For the text-containing cell, return its midpoint in [x, y] coordinate format. 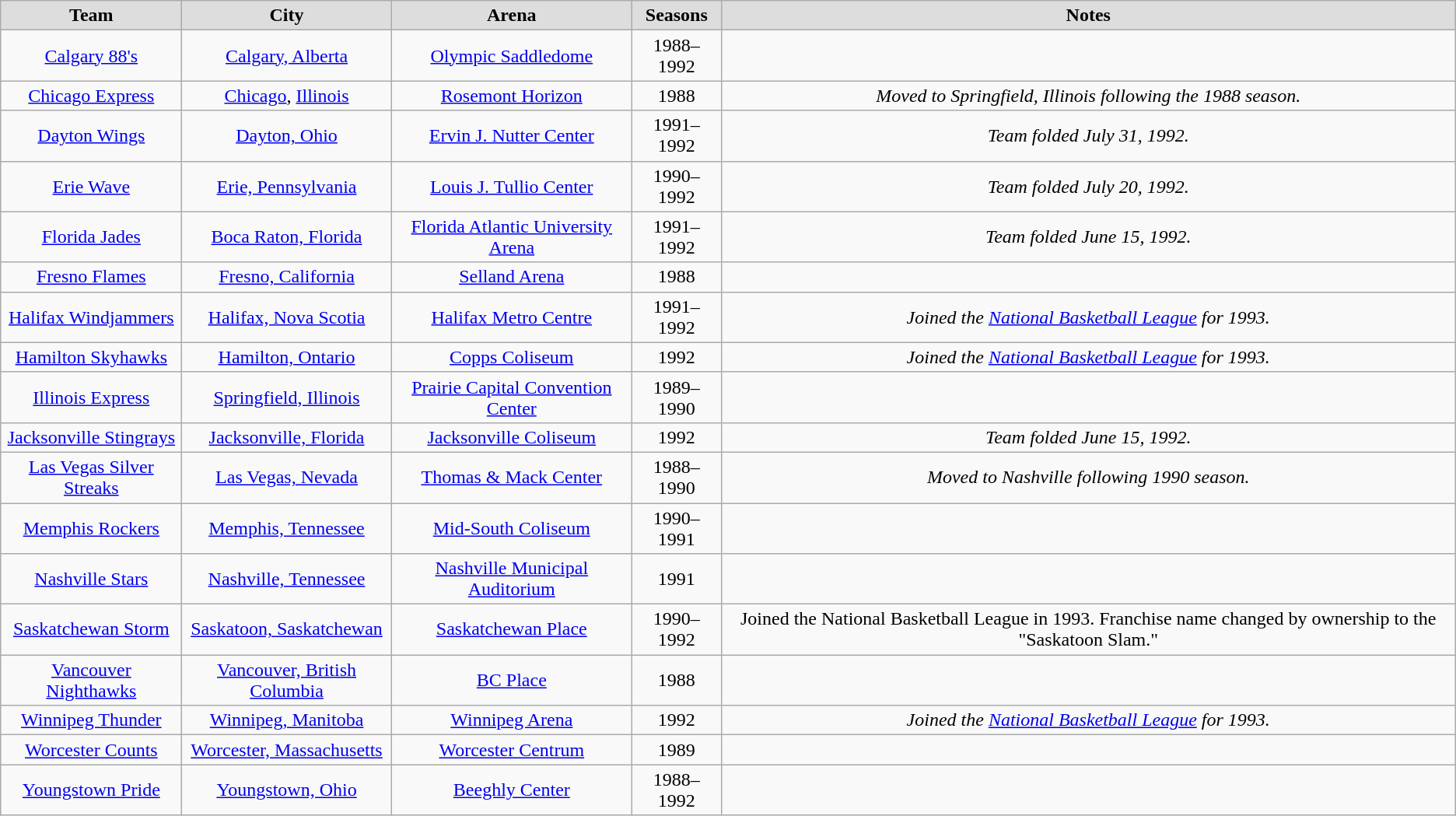
Jacksonville Coliseum [512, 437]
Erie, Pennsylvania [286, 187]
Joined the National Basketball League in 1993. Franchise name changed by ownership to the "Saskatoon Slam." [1088, 630]
Nashville Stars [92, 579]
Fresno Flames [92, 277]
City [286, 16]
Winnipeg, Manitoba [286, 720]
Rosemont Horizon [512, 96]
Chicago, Illinois [286, 96]
Las Vegas Silver Streaks [92, 478]
Saskatchewan Storm [92, 630]
Saskatoon, Saskatchewan [286, 630]
1991 [677, 579]
Copps Coliseum [512, 357]
Beeghly Center [512, 790]
Louis J. Tullio Center [512, 187]
Arena [512, 16]
Team folded July 31, 1992. [1088, 135]
1990–1991 [677, 527]
1989–1990 [677, 397]
Jacksonville, Florida [286, 437]
Hamilton Skyhawks [92, 357]
Las Vegas, Nevada [286, 478]
1989 [677, 750]
Nashville Municipal Auditorium [512, 579]
Vancouver, British Columbia [286, 680]
BC Place [512, 680]
Selland Arena [512, 277]
Erie Wave [92, 187]
Jacksonville Stingrays [92, 437]
Florida Atlantic University Arena [512, 236]
Calgary, Alberta [286, 56]
Moved to Springfield, Illinois following the 1988 season. [1088, 96]
Springfield, Illinois [286, 397]
Calgary 88's [92, 56]
Vancouver Nighthawks [92, 680]
Youngstown, Ohio [286, 790]
Boca Raton, Florida [286, 236]
Chicago Express [92, 96]
Saskatchewan Place [512, 630]
Prairie Capital Convention Center [512, 397]
Halifax Metro Centre [512, 317]
Ervin J. Nutter Center [512, 135]
Team [92, 16]
Mid-South Coliseum [512, 527]
Youngstown Pride [92, 790]
Moved to Nashville following 1990 season. [1088, 478]
Hamilton, Ontario [286, 357]
Team folded July 20, 1992. [1088, 187]
Olympic Saddledome [512, 56]
Worcester Counts [92, 750]
Dayton Wings [92, 135]
Florida Jades [92, 236]
Worcester, Massachusetts [286, 750]
Notes [1088, 16]
1988–1990 [677, 478]
Dayton, Ohio [286, 135]
Worcester Centrum [512, 750]
Fresno, California [286, 277]
Nashville, Tennessee [286, 579]
Halifax, Nova Scotia [286, 317]
Memphis Rockers [92, 527]
Illinois Express [92, 397]
Winnipeg Arena [512, 720]
Seasons [677, 16]
Thomas & Mack Center [512, 478]
Winnipeg Thunder [92, 720]
Memphis, Tennessee [286, 527]
Halifax Windjammers [92, 317]
